Capture the cell that displays the provided text and extract its (X, Y) central coordinate. 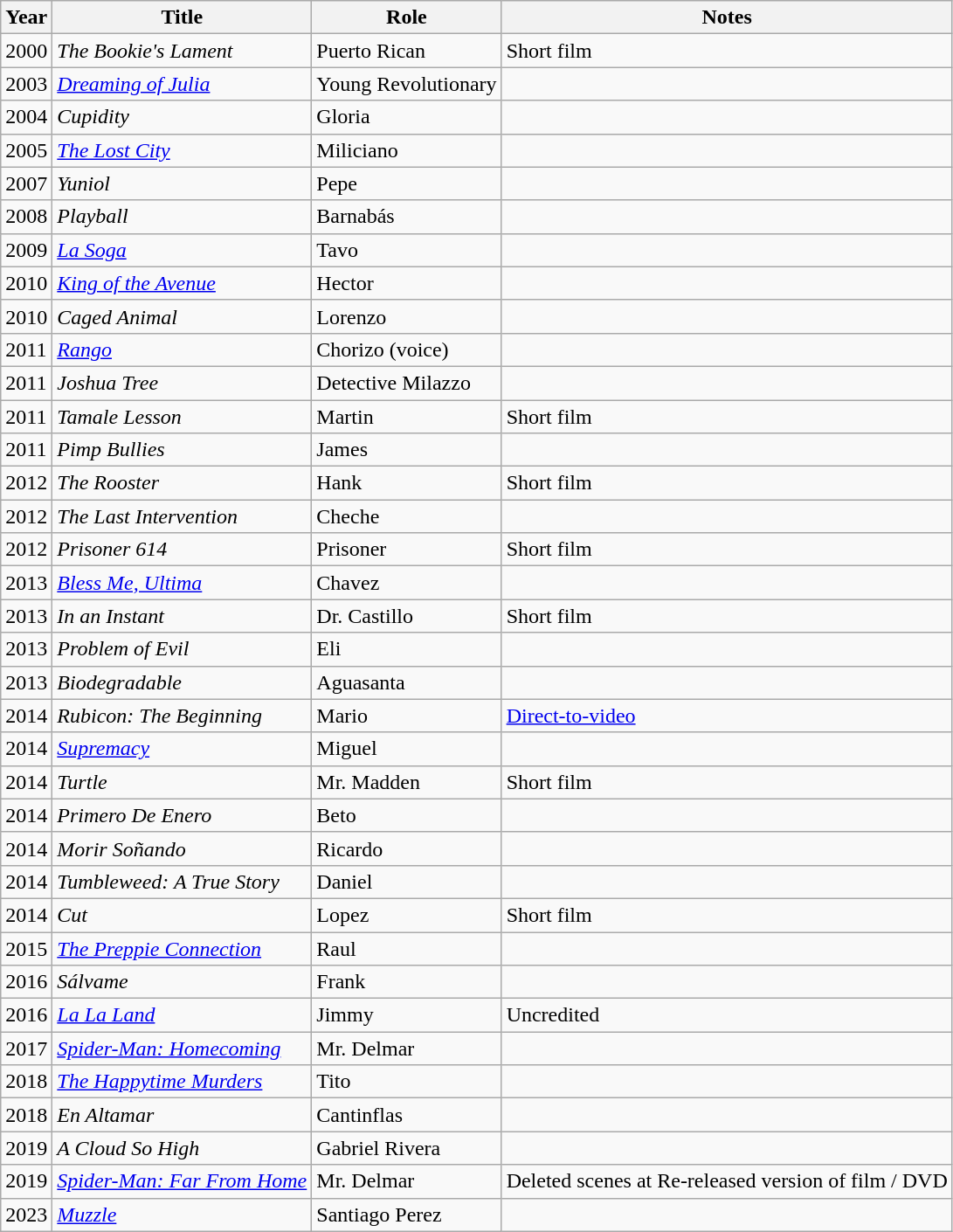
2017 (26, 1049)
2003 (26, 84)
Morir Soñando (182, 848)
Uncredited (727, 1015)
Muzzle (182, 1215)
Prisoner 614 (182, 550)
Chorizo (voice) (407, 350)
Cheche (407, 516)
Year (26, 17)
Jimmy (407, 1015)
2008 (26, 217)
A Cloud So High (182, 1148)
Prisoner (407, 550)
Young Revolutionary (407, 84)
Supremacy (182, 749)
Puerto Rican (407, 51)
The Rooster (182, 483)
Gabriel Rivera (407, 1148)
Hector (407, 283)
Cantinflas (407, 1115)
Yuniol (182, 183)
2009 (26, 250)
Tamale Lesson (182, 417)
2000 (26, 51)
Rango (182, 350)
Problem of Evil (182, 649)
Playball (182, 217)
Aguasanta (407, 682)
James (407, 450)
Gloria (407, 117)
Sálvame (182, 982)
The Bookie's Lament (182, 51)
2007 (26, 183)
Daniel (407, 882)
Barnabás (407, 217)
Santiago Perez (407, 1215)
Title (182, 17)
En Altamar (182, 1115)
Direct-to-video (727, 716)
Deleted scenes at Re-released version of film / DVD (727, 1181)
The Last Intervention (182, 516)
Detective Milazzo (407, 383)
Spider-Man: Homecoming (182, 1049)
Dr. Castillo (407, 616)
Joshua Tree (182, 383)
In an Instant (182, 616)
Dreaming of Julia (182, 84)
Cupidity (182, 117)
Eli (407, 649)
Caged Animal (182, 316)
Rubicon: The Beginning (182, 716)
Frank (407, 982)
Notes (727, 17)
Spider-Man: Far From Home (182, 1181)
Tito (407, 1082)
Bless Me, Ultima (182, 583)
Martin (407, 417)
Raul (407, 948)
The Preppie Connection (182, 948)
Mr. Madden (407, 782)
Primero De Enero (182, 815)
2023 (26, 1215)
La La Land (182, 1015)
The Happytime Murders (182, 1082)
Beto (407, 815)
Lopez (407, 915)
Tumbleweed: A True Story (182, 882)
2015 (26, 948)
Pepe (407, 183)
Mario (407, 716)
2005 (26, 150)
Ricardo (407, 848)
Pimp Bullies (182, 450)
Miliciano (407, 150)
Role (407, 17)
Turtle (182, 782)
Lorenzo (407, 316)
The Lost City (182, 150)
Biodegradable (182, 682)
Chavez (407, 583)
2004 (26, 117)
Miguel (407, 749)
Tavo (407, 250)
King of the Avenue (182, 283)
Hank (407, 483)
La Soga (182, 250)
Cut (182, 915)
